Search for the cell housing the specified text and yield its (x, y) center coordinate. 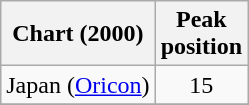
Peakposition (201, 34)
Chart (2000) (78, 34)
15 (201, 85)
Japan (Oricon) (78, 85)
